Return the [X, Y] coordinate for the center point of the cell that contains the specified text.  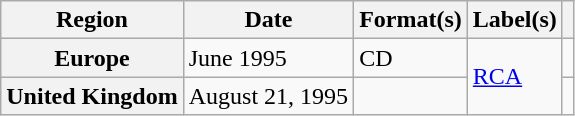
Date [268, 20]
Format(s) [411, 20]
Region [92, 20]
CD [411, 58]
Europe [92, 58]
June 1995 [268, 58]
August 21, 1995 [268, 96]
RCA [514, 77]
United Kingdom [92, 96]
Label(s) [514, 20]
